Capture the cell that displays the provided text and extract its [X, Y] central coordinate. 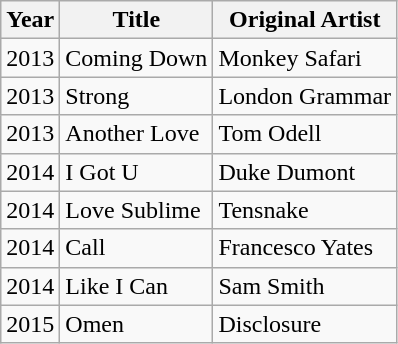
Call [136, 248]
Tensnake [305, 210]
Strong [136, 96]
Love Sublime [136, 210]
I Got U [136, 172]
London Grammar [305, 96]
Year [30, 20]
Francesco Yates [305, 248]
Title [136, 20]
Duke Dumont [305, 172]
Coming Down [136, 58]
Like I Can [136, 286]
2015 [30, 324]
Monkey Safari [305, 58]
Disclosure [305, 324]
Another Love [136, 134]
Original Artist [305, 20]
Tom Odell [305, 134]
Omen [136, 324]
Sam Smith [305, 286]
